Return (x, y) of the center of cell containing provided text 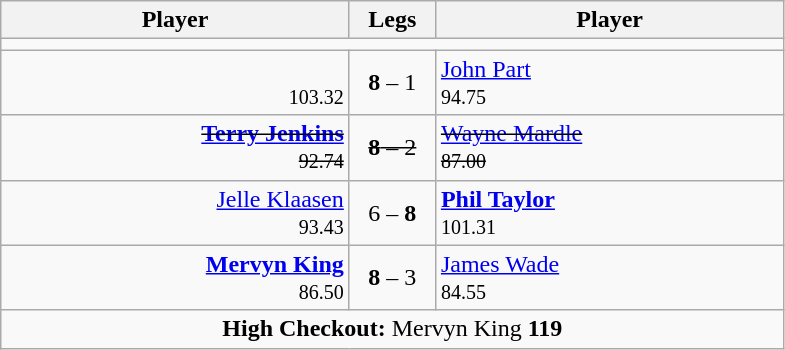
8 – 2 (392, 148)
103.32 (176, 82)
Jelle Klaasen 93.43 (176, 212)
Phil Taylor 101.31 (610, 212)
Terry Jenkins 92.74 (176, 148)
High Checkout: Mervyn King 119 (392, 329)
6 – 8 (392, 212)
James Wade 84.55 (610, 278)
Legs (392, 20)
8 – 3 (392, 278)
Wayne Mardle 87.00 (610, 148)
John Part 94.75 (610, 82)
8 – 1 (392, 82)
Mervyn King 86.50 (176, 278)
